Output the (x, y) coordinate of the center of the cell containing the given text.  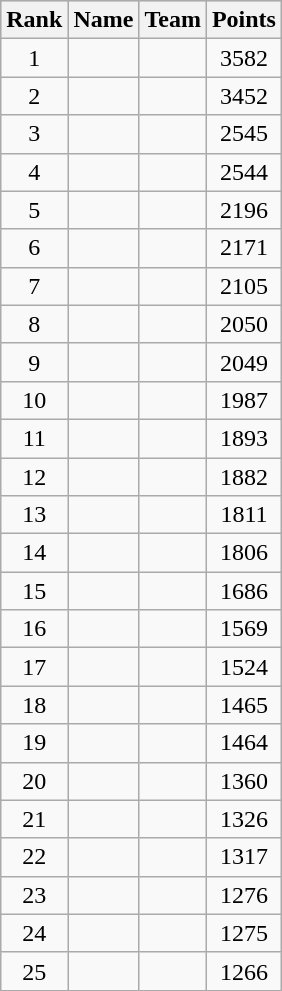
24 (34, 933)
Name (104, 20)
1360 (244, 781)
4 (34, 172)
1524 (244, 667)
22 (34, 857)
2544 (244, 172)
1276 (244, 895)
15 (34, 591)
1464 (244, 743)
1275 (244, 933)
13 (34, 515)
1317 (244, 857)
6 (34, 248)
20 (34, 781)
10 (34, 400)
2545 (244, 134)
8 (34, 324)
1 (34, 58)
3452 (244, 96)
3582 (244, 58)
5 (34, 210)
11 (34, 438)
9 (34, 362)
1465 (244, 705)
1811 (244, 515)
2 (34, 96)
3 (34, 134)
2196 (244, 210)
16 (34, 629)
2171 (244, 248)
7 (34, 286)
1882 (244, 477)
1987 (244, 400)
1806 (244, 553)
Team (173, 20)
2050 (244, 324)
Rank (34, 20)
23 (34, 895)
1266 (244, 971)
1893 (244, 438)
2105 (244, 286)
Points (244, 20)
25 (34, 971)
17 (34, 667)
12 (34, 477)
1569 (244, 629)
19 (34, 743)
1326 (244, 819)
2049 (244, 362)
14 (34, 553)
1686 (244, 591)
21 (34, 819)
18 (34, 705)
